Extract the [x, y] coordinate from the center of the cell holding the provided text.  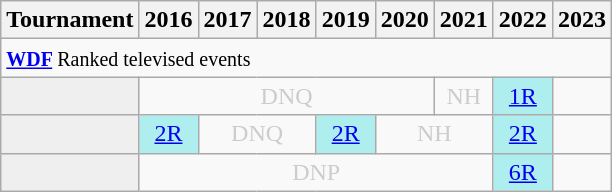
2018 [286, 20]
2017 [228, 20]
1R [522, 96]
2023 [582, 20]
2020 [404, 20]
Tournament [70, 20]
2016 [168, 20]
2022 [522, 20]
DNP [316, 172]
WDF Ranked televised events [306, 58]
2019 [346, 20]
2021 [464, 20]
6R [522, 172]
